Scan for the cell matching the given text and deliver its [x, y] coordinate at center. 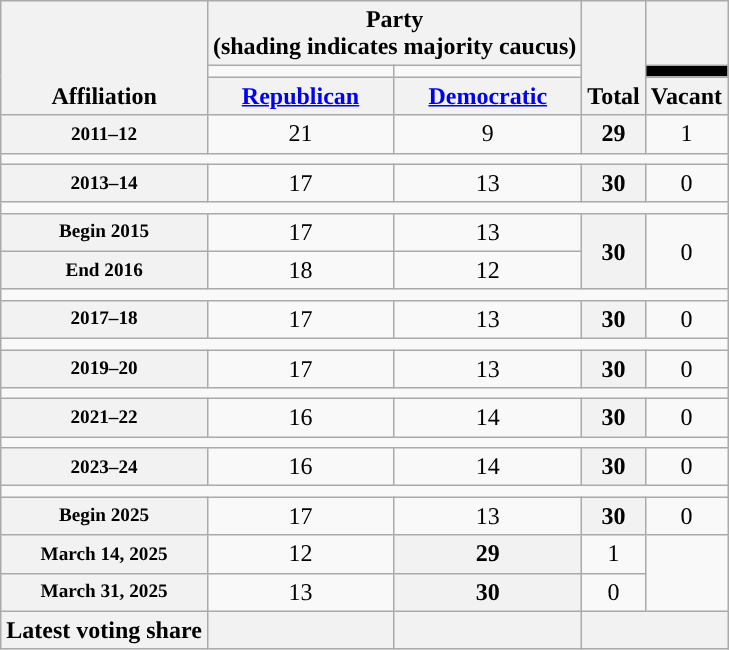
Democratic [488, 96]
Begin 2025 [104, 516]
March 31, 2025 [104, 592]
Party (shading indicates majority caucus) [394, 34]
2011–12 [104, 134]
End 2016 [104, 270]
Vacant [686, 96]
March 14, 2025 [104, 554]
Begin 2015 [104, 232]
2019–20 [104, 369]
Affiliation [104, 58]
Republican [300, 96]
2023–24 [104, 467]
Total [614, 58]
2021–22 [104, 418]
9 [488, 134]
2013–14 [104, 183]
18 [300, 270]
Latest voting share [104, 630]
2017–18 [104, 319]
21 [300, 134]
